Determine the [X, Y] coordinate at the center of the cell enclosing the given text.  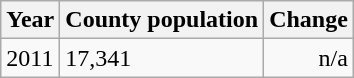
n/a [309, 58]
2011 [30, 58]
County population [162, 20]
Change [309, 20]
Year [30, 20]
17,341 [162, 58]
